Scan for the cell matching the given text and deliver its [x, y] coordinate at center. 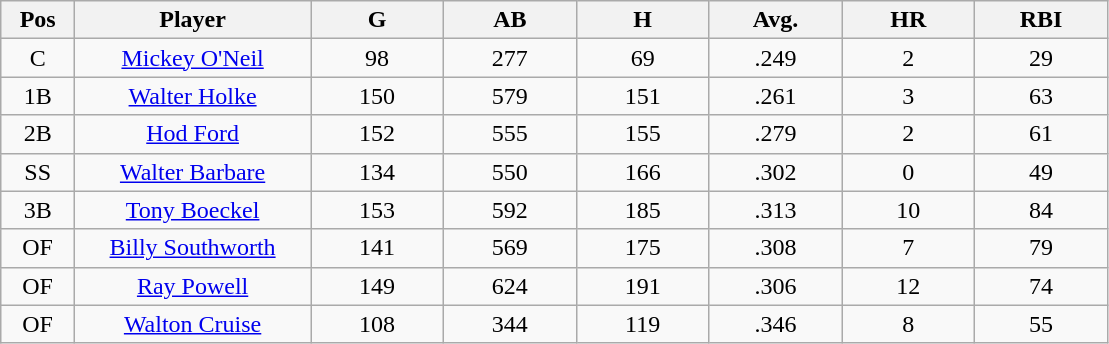
134 [378, 172]
55 [1042, 324]
152 [378, 134]
AB [510, 20]
550 [510, 172]
149 [378, 286]
2B [38, 134]
624 [510, 286]
Mickey O'Neil [193, 58]
344 [510, 324]
Walter Barbare [193, 172]
569 [510, 248]
166 [642, 172]
555 [510, 134]
RBI [1042, 20]
.261 [776, 96]
Tony Boeckel [193, 210]
49 [1042, 172]
8 [908, 324]
579 [510, 96]
3B [38, 210]
119 [642, 324]
.302 [776, 172]
150 [378, 96]
H [642, 20]
10 [908, 210]
Pos [38, 20]
191 [642, 286]
Walter Holke [193, 96]
175 [642, 248]
84 [1042, 210]
3 [908, 96]
SS [38, 172]
.346 [776, 324]
0 [908, 172]
Billy Southworth [193, 248]
29 [1042, 58]
.308 [776, 248]
Ray Powell [193, 286]
153 [378, 210]
185 [642, 210]
.279 [776, 134]
Hod Ford [193, 134]
1B [38, 96]
74 [1042, 286]
.306 [776, 286]
63 [1042, 96]
79 [1042, 248]
12 [908, 286]
Walton Cruise [193, 324]
69 [642, 58]
151 [642, 96]
Player [193, 20]
98 [378, 58]
HR [908, 20]
592 [510, 210]
141 [378, 248]
277 [510, 58]
.313 [776, 210]
108 [378, 324]
.249 [776, 58]
61 [1042, 134]
C [38, 58]
G [378, 20]
Avg. [776, 20]
155 [642, 134]
7 [908, 248]
